Determine the [X, Y] coordinate at the center of the cell enclosing the given text.  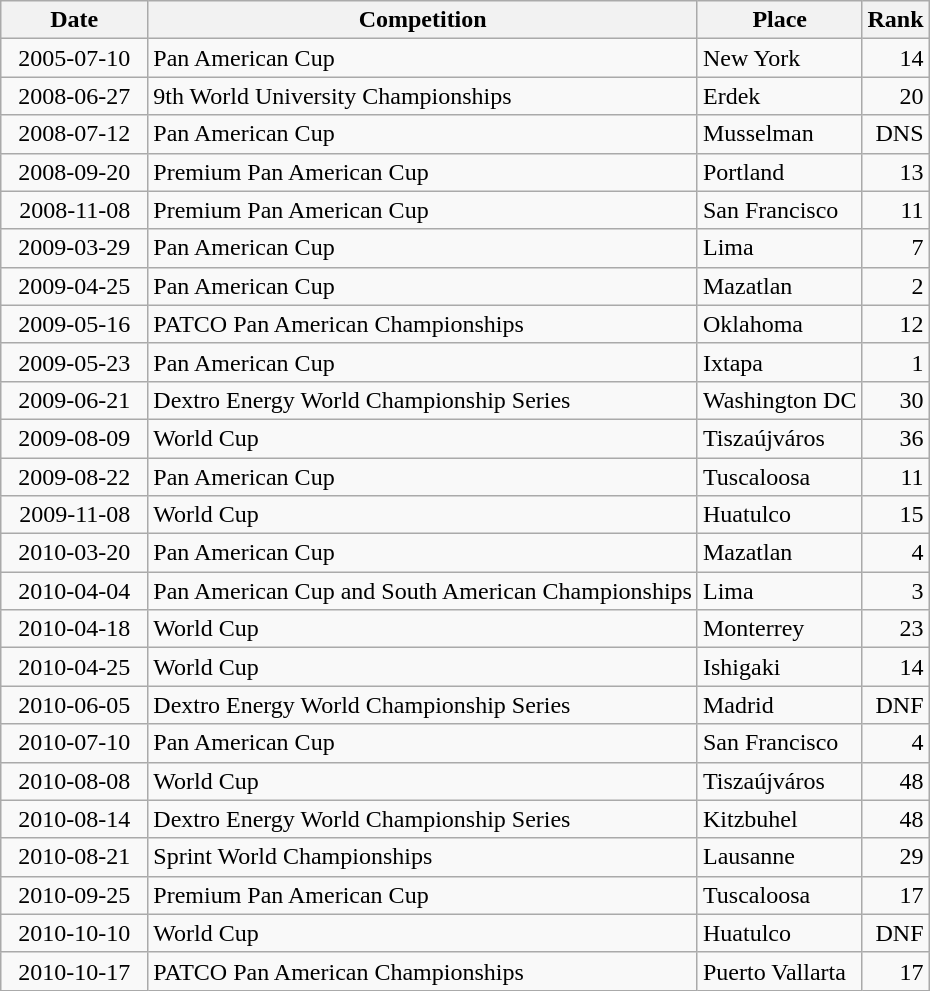
Madrid [779, 705]
2010-08-21 [74, 857]
2008-09-20 [74, 172]
Erdek [779, 96]
12 [896, 324]
3 [896, 591]
DNS [896, 134]
Date [74, 20]
Rank [896, 20]
New York [779, 58]
2010-04-04 [74, 591]
20 [896, 96]
30 [896, 400]
2009-04-25 [74, 286]
Portland [779, 172]
2009-06-21 [74, 400]
2010-10-10 [74, 933]
36 [896, 438]
15 [896, 515]
2009-08-22 [74, 477]
Competition [423, 20]
2010-07-10 [74, 743]
Place [779, 20]
Monterrey [779, 629]
2 [896, 286]
2010-04-25 [74, 667]
23 [896, 629]
Washington DC [779, 400]
2010-09-25 [74, 895]
Ishigaki [779, 667]
9th World University Championships [423, 96]
1 [896, 362]
Lausanne [779, 857]
2010-04-18 [74, 629]
29 [896, 857]
Pan American Cup and South American Championships [423, 591]
2008-07-12 [74, 134]
2009-11-08 [74, 515]
2010-06-05 [74, 705]
Oklahoma [779, 324]
2005-07-10 [74, 58]
2009-03-29 [74, 248]
13 [896, 172]
2009-05-23 [74, 362]
Kitzbuhel [779, 819]
2008-06-27 [74, 96]
7 [896, 248]
2010-03-20 [74, 553]
Puerto Vallarta [779, 971]
2010-08-14 [74, 819]
2008-11-08 [74, 210]
Sprint World Championships [423, 857]
Musselman [779, 134]
2010-08-08 [74, 781]
2009-05-16 [74, 324]
2009-08-09 [74, 438]
2010-10-17 [74, 971]
Ixtapa [779, 362]
